Return the (X, Y) coordinate for the center point of the cell that contains the specified text.  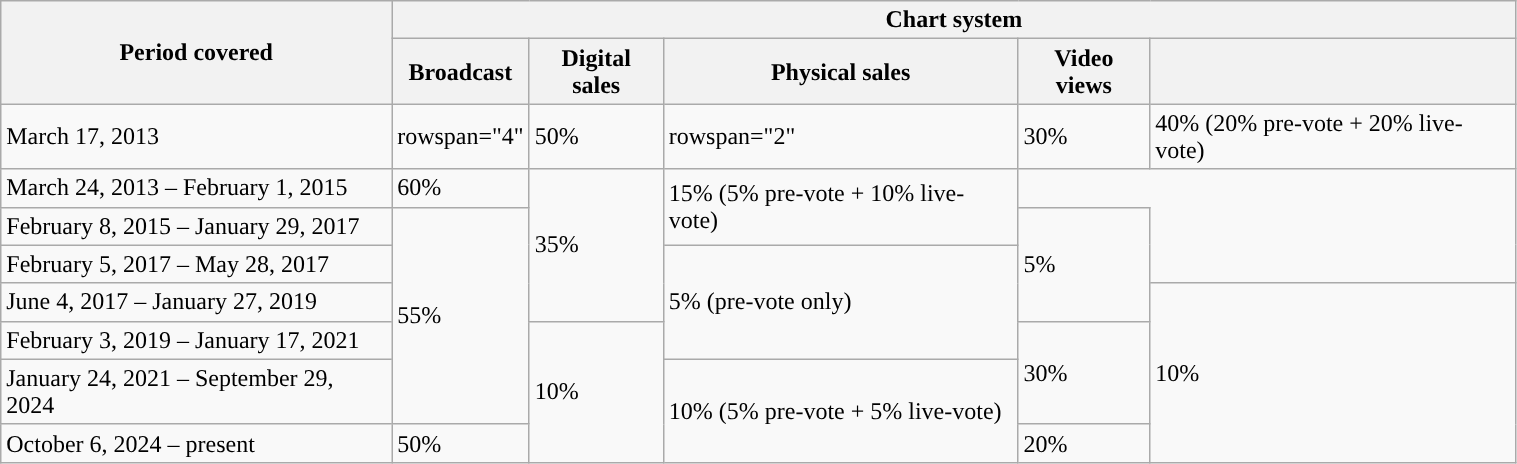
Period covered (196, 52)
rowspan="2" (840, 136)
15% (5% pre-vote + 10% live-vote) (840, 207)
February 5, 2017 – May 28, 2017 (196, 264)
February 8, 2015 – January 29, 2017 (196, 226)
60% (461, 188)
January 24, 2021 – September 29, 2024 (196, 392)
Broadcast (461, 72)
June 4, 2017 – January 27, 2019 (196, 302)
March 24, 2013 – February 1, 2015 (196, 188)
55% (461, 316)
rowspan="4" (461, 136)
Video views (1084, 72)
Physical sales (840, 72)
35% (596, 245)
5% (1084, 264)
February 3, 2019 – January 17, 2021 (196, 340)
10% (5% pre-vote + 5% live-vote) (840, 410)
March 17, 2013 (196, 136)
5% (pre-vote only) (840, 302)
40% (20% pre-vote + 20% live-vote) (1333, 136)
Chart system (954, 20)
October 6, 2024 – present (196, 443)
20% (1084, 443)
Digital sales (596, 72)
